Determine the (x, y) coordinate at the center of the cell enclosing the given text.  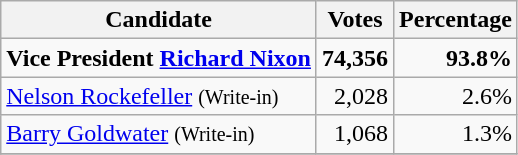
93.8% (456, 58)
Candidate (159, 20)
Nelson Rockefeller (Write-in) (159, 96)
Percentage (456, 20)
1.3% (456, 134)
74,356 (354, 58)
Vice President Richard Nixon (159, 58)
2.6% (456, 96)
Barry Goldwater (Write-in) (159, 134)
1,068 (354, 134)
2,028 (354, 96)
Votes (354, 20)
